Locate the cell with the specified text and output its (X, Y) center coordinate. 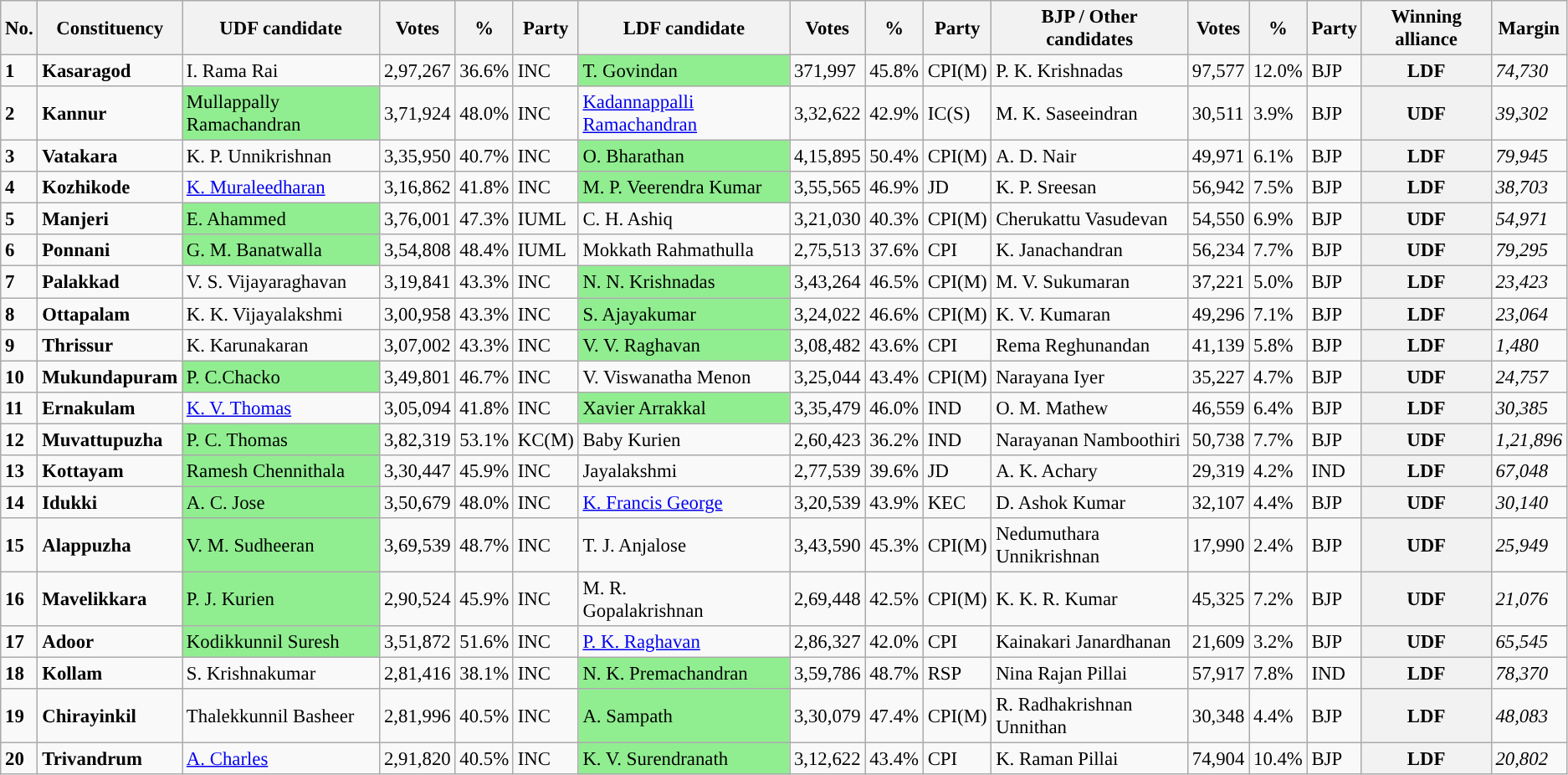
M. V. Sukumaran (1089, 282)
4.7% (1278, 377)
49,971 (1218, 157)
3.2% (1278, 642)
30,140 (1529, 502)
46.9% (894, 187)
3,69,539 (418, 546)
Rema Reghunandan (1089, 345)
2.4% (1278, 546)
K. V. Kumaran (1089, 314)
2,69,448 (828, 599)
Alappuzha (110, 546)
57,917 (1218, 674)
K. K. R. Kumar (1089, 599)
3,30,447 (418, 471)
M. R.Gopalakrishnan (684, 599)
2,91,820 (418, 759)
T. J. Anjalose (684, 546)
3,05,094 (418, 408)
S. Krishnakumar (281, 674)
Palakkad (110, 282)
Nina Rajan Pillai (1089, 674)
15 (19, 546)
S. Ajayakumar (684, 314)
D. Ashok Kumar (1089, 502)
3,50,679 (418, 502)
KC(M) (546, 439)
Kodikkunnil Suresh (281, 642)
3,35,479 (828, 408)
K. P. Unnikrishnan (281, 157)
12.0% (1278, 71)
M. K. Saseeindran (1089, 114)
Constituency (110, 28)
Mokkath Rahmathulla (684, 250)
39,302 (1529, 114)
Cherukattu Vasudevan (1089, 219)
3,30,079 (828, 716)
3,43,590 (828, 546)
38,703 (1529, 187)
C. H. Ashiq (684, 219)
3,32,622 (828, 114)
I. Rama Rai (281, 71)
7 (19, 282)
K. Karunakaran (281, 345)
LDF candidate (684, 28)
54,971 (1529, 219)
35,227 (1218, 377)
37,221 (1218, 282)
A. Charles (281, 759)
P. K. Krishnadas (1089, 71)
5.0% (1278, 282)
50.4% (894, 157)
2,86,327 (828, 642)
30,385 (1529, 408)
371,997 (828, 71)
5.8% (1278, 345)
6.9% (1278, 219)
50,738 (1218, 439)
46,559 (1218, 408)
67,048 (1529, 471)
79,295 (1529, 250)
3,21,030 (828, 219)
Margin (1529, 28)
46.5% (894, 282)
3,35,950 (418, 157)
Ramesh Chennithala (281, 471)
Thrissur (110, 345)
41,139 (1218, 345)
4.2% (1278, 471)
17 (19, 642)
38.1% (484, 674)
Thalekkunnil Basheer (281, 716)
K. Raman Pillai (1089, 759)
3,51,872 (418, 642)
45.3% (894, 546)
3,82,319 (418, 439)
65,545 (1529, 642)
49,296 (1218, 314)
43.9% (894, 502)
14 (19, 502)
P. C.Chacko (281, 377)
Manjeri (110, 219)
1,480 (1529, 345)
P. J. Kurien (281, 599)
10 (19, 377)
Ottapalam (110, 314)
1,21,896 (1529, 439)
Winning alliance (1426, 28)
KEC (957, 502)
V. S. Vijayaraghavan (281, 282)
21,076 (1529, 599)
45,325 (1218, 599)
Mavelikkara (110, 599)
74,730 (1529, 71)
V. V. Raghavan (684, 345)
48.4% (484, 250)
3,59,786 (828, 674)
19 (19, 716)
T. Govindan (684, 71)
56,234 (1218, 250)
Idukki (110, 502)
M. P. Veerendra Kumar (684, 187)
3,24,022 (828, 314)
K. V. Surendranath (684, 759)
51.6% (484, 642)
17,990 (1218, 546)
E. Ahammed (281, 219)
R. Radhakrishnan Unnithan (1089, 716)
9 (19, 345)
3 (19, 157)
K. Muraleedharan (281, 187)
A. Sampath (684, 716)
46.0% (894, 408)
Jayalakshmi (684, 471)
2 (19, 114)
46.6% (894, 314)
18 (19, 674)
Chirayinkil (110, 716)
5 (19, 219)
36.2% (894, 439)
30,511 (1218, 114)
25,949 (1529, 546)
Baby Kurien (684, 439)
32,107 (1218, 502)
3.9% (1278, 114)
7.8% (1278, 674)
Trivandrum (110, 759)
Narayanan Namboothiri (1089, 439)
97,577 (1218, 71)
53.1% (484, 439)
2,77,539 (828, 471)
2,81,416 (418, 674)
K. K. Vijayalakshmi (281, 314)
3,19,841 (418, 282)
N. K. Premachandran (684, 674)
24,757 (1529, 377)
11 (19, 408)
Kadannappalli Ramachandran (684, 114)
Adoor (110, 642)
16 (19, 599)
P. K. Raghavan (684, 642)
30,348 (1218, 716)
3,55,565 (828, 187)
O. Bharathan (684, 157)
K. Janachandran (1089, 250)
20,802 (1529, 759)
Muvattupuzha (110, 439)
No. (19, 28)
47.3% (484, 219)
40.3% (894, 219)
3,76,001 (418, 219)
UDF candidate (281, 28)
P. C. Thomas (281, 439)
3,12,622 (828, 759)
3,43,264 (828, 282)
3,20,539 (828, 502)
Kasaragod (110, 71)
40.7% (484, 157)
42.5% (894, 599)
7.1% (1278, 314)
79,945 (1529, 157)
Ponnani (110, 250)
N. N. Krishnadas (684, 282)
V. M. Sudheeran (281, 546)
Vatakara (110, 157)
3,25,044 (828, 377)
42.9% (894, 114)
G. M. Banatwalla (281, 250)
2,97,267 (418, 71)
A. K. Achary (1089, 471)
42.0% (894, 642)
2,90,524 (418, 599)
1 (19, 71)
78,370 (1529, 674)
4 (19, 187)
3,71,924 (418, 114)
13 (19, 471)
3,07,002 (418, 345)
O. M. Mathew (1089, 408)
IC(S) (957, 114)
3,00,958 (418, 314)
Kollam (110, 674)
46.7% (484, 377)
74,904 (1218, 759)
Mukundapuram (110, 377)
2,81,996 (418, 716)
6.1% (1278, 157)
Ernakulam (110, 408)
10.4% (1278, 759)
47.4% (894, 716)
3,49,801 (418, 377)
23,423 (1529, 282)
V. Viswanatha Menon (684, 377)
12 (19, 439)
2,60,423 (828, 439)
29,319 (1218, 471)
3,08,482 (828, 345)
Xavier Arrakkal (684, 408)
K. Francis George (684, 502)
7.2% (1278, 599)
K. V. Thomas (281, 408)
A. D. Nair (1089, 157)
7.5% (1278, 187)
Kozhikode (110, 187)
54,550 (1218, 219)
43.6% (894, 345)
6 (19, 250)
RSP (957, 674)
39.6% (894, 471)
56,942 (1218, 187)
6.4% (1278, 408)
Mullappally Ramachandran (281, 114)
20 (19, 759)
K. P. Sreesan (1089, 187)
4,15,895 (828, 157)
8 (19, 314)
23,064 (1529, 314)
BJP / Other candidates (1089, 28)
3,54,808 (418, 250)
21,609 (1218, 642)
Kannur (110, 114)
37.6% (894, 250)
A. C. Jose (281, 502)
Kottayam (110, 471)
48,083 (1529, 716)
Nedumuthara Unnikrishnan (1089, 546)
Kainakari Janardhanan (1089, 642)
3,16,862 (418, 187)
2,75,513 (828, 250)
45.8% (894, 71)
36.6% (484, 71)
Narayana Iyer (1089, 377)
